Locate the cell with the specified text and output its (x, y) center coordinate. 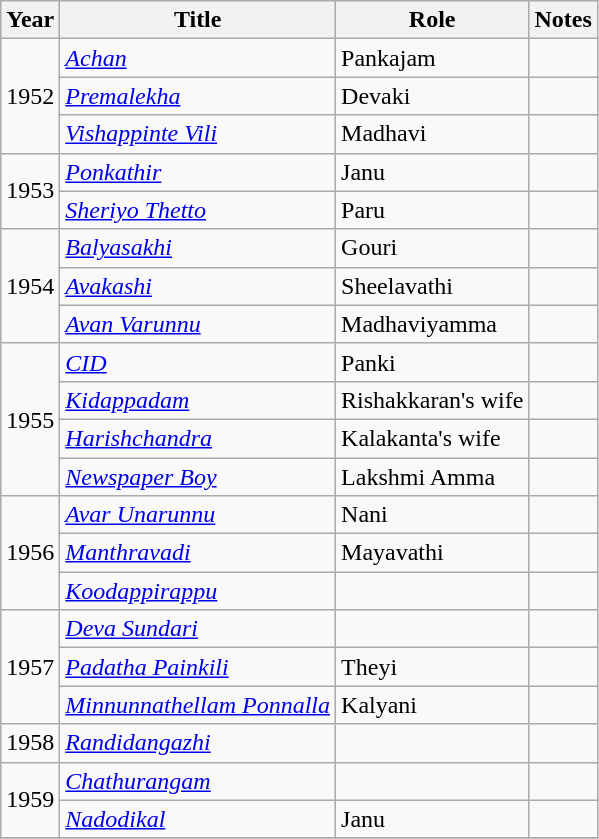
Mayavathi (432, 553)
1953 (30, 191)
Nani (432, 515)
Randidangazhi (198, 743)
Newspaper Boy (198, 477)
Kidappadam (198, 400)
Madhaviyamma (432, 324)
Vishappinte Vili (198, 134)
Sheriyo Thetto (198, 210)
Chathurangam (198, 781)
Pankajam (432, 58)
1956 (30, 553)
Sheelavathi (432, 286)
Manthravadi (198, 553)
Avakashi (198, 286)
CID (198, 362)
Harishchandra (198, 438)
Devaki (432, 96)
1954 (30, 286)
Paru (432, 210)
Balyasakhi (198, 248)
Panki (432, 362)
Premalekha (198, 96)
Nadodikal (198, 819)
Kalyani (432, 705)
Notes (563, 20)
1959 (30, 800)
Theyi (432, 667)
Gouri (432, 248)
Avan Varunnu (198, 324)
Year (30, 20)
Rishakkaran's wife (432, 400)
Role (432, 20)
Deva Sundari (198, 629)
Madhavi (432, 134)
1952 (30, 96)
Title (198, 20)
Minnunnathellam Ponnalla (198, 705)
1958 (30, 743)
Avar Unarunnu (198, 515)
Achan (198, 58)
Kalakanta's wife (432, 438)
1955 (30, 419)
1957 (30, 667)
Koodappirappu (198, 591)
Padatha Painkili (198, 667)
Lakshmi Amma (432, 477)
Ponkathir (198, 172)
